Provide the (X, Y) coordinate of the cell's center where the given text is located.  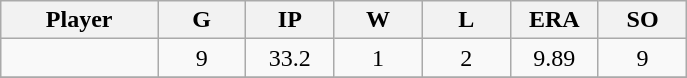
2 (466, 58)
W (378, 20)
ERA (554, 20)
L (466, 20)
IP (290, 20)
1 (378, 58)
33.2 (290, 58)
G (202, 20)
9.89 (554, 58)
SO (642, 20)
Player (80, 20)
